Determine the [x, y] coordinate at the center of the cell enclosing the given text.  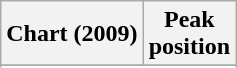
Peakposition [189, 34]
Chart (2009) [72, 34]
